Return the (x, y) coordinate for the center point of the cell that contains the specified text.  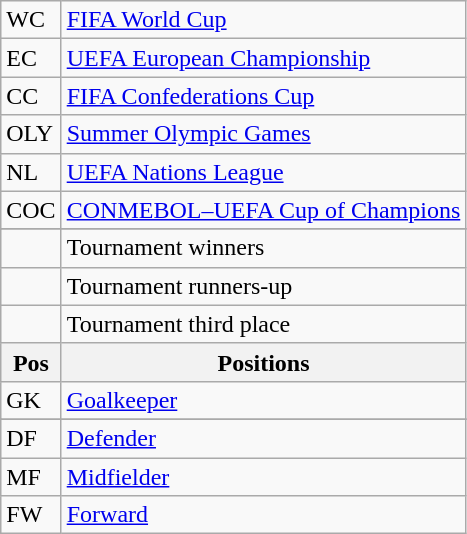
Forward (264, 515)
Positions (264, 362)
Tournament third place (264, 324)
FW (31, 515)
OLY (31, 134)
EC (31, 58)
Summer Olympic Games (264, 134)
WC (31, 20)
UEFA European Championship (264, 58)
Defender (264, 438)
Midfielder (264, 477)
GK (31, 400)
Pos (31, 362)
COC (31, 210)
Goalkeeper (264, 400)
UEFA Nations League (264, 172)
FIFA Confederations Cup (264, 96)
DF (31, 438)
NL (31, 172)
MF (31, 477)
CONMEBOL–UEFA Cup of Champions (264, 210)
Tournament runners-up (264, 286)
Tournament winners (264, 248)
CC (31, 96)
FIFA World Cup (264, 20)
